Pinpoint the cell where the given text exists, returning its (X, Y) midpoint coordinate. 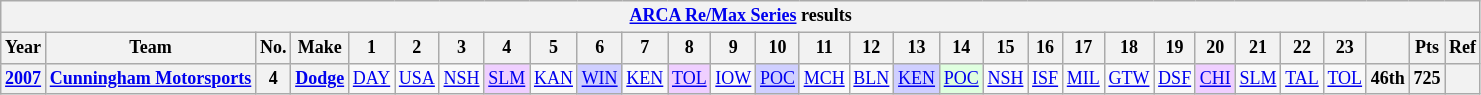
17 (1083, 48)
Team (150, 48)
14 (961, 48)
46th (1388, 78)
23 (1344, 48)
DSF (1175, 78)
WIN (600, 78)
ISF (1046, 78)
19 (1175, 48)
3 (462, 48)
No. (274, 48)
DAY (371, 78)
Cunningham Motorsports (150, 78)
1 (371, 48)
9 (734, 48)
12 (872, 48)
MIL (1083, 78)
15 (1006, 48)
725 (1427, 78)
Pts (1427, 48)
22 (1302, 48)
7 (645, 48)
Year (24, 48)
2007 (24, 78)
TAL (1302, 78)
Ref (1463, 48)
MCH (824, 78)
Make (320, 48)
5 (554, 48)
KAN (554, 78)
BLN (872, 78)
11 (824, 48)
2 (418, 48)
21 (1258, 48)
18 (1129, 48)
Dodge (320, 78)
USA (418, 78)
ARCA Re/Max Series results (741, 16)
13 (917, 48)
CHI (1215, 78)
6 (600, 48)
16 (1046, 48)
GTW (1129, 78)
IOW (734, 78)
8 (690, 48)
20 (1215, 48)
10 (778, 48)
